From the cell containing the given text, extract its center point as [X, Y] coordinate. 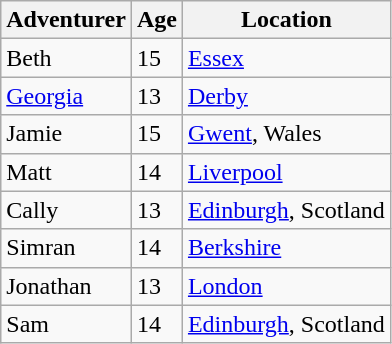
Adventurer [66, 20]
Essex [286, 58]
Jonathan [66, 286]
Gwent, Wales [286, 134]
Georgia [66, 96]
London [286, 286]
Berkshire [286, 248]
Sam [66, 324]
Cally [66, 210]
Beth [66, 58]
Derby [286, 96]
Jamie [66, 134]
Liverpool [286, 172]
Simran [66, 248]
Location [286, 20]
Matt [66, 172]
Age [156, 20]
